From the cell containing the given text, extract its center point as (X, Y) coordinate. 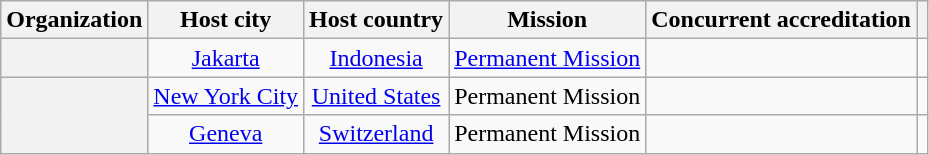
New York City (226, 96)
Organization (74, 20)
Jakarta (226, 58)
Host city (226, 20)
United States (376, 96)
Indonesia (376, 58)
Geneva (226, 134)
Concurrent accreditation (782, 20)
Mission (548, 20)
Switzerland (376, 134)
Host country (376, 20)
